Capture the cell that displays the provided text and extract its [X, Y] central coordinate. 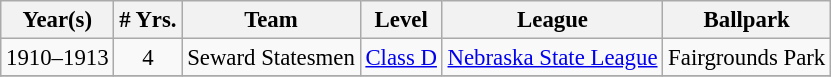
1910–1913 [58, 58]
# Yrs. [148, 20]
4 [148, 58]
Fairgrounds Park [747, 58]
Nebraska State League [552, 58]
Year(s) [58, 20]
Ballpark [747, 20]
Team [271, 20]
Level [401, 20]
League [552, 20]
Seward Statesmen [271, 58]
Class D [401, 58]
